Capture the cell that displays the provided text and extract its (x, y) central coordinate. 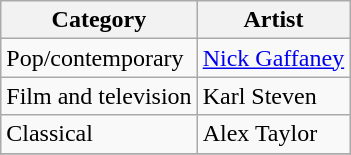
Category (99, 20)
Pop/contemporary (99, 58)
Nick Gaffaney (274, 58)
Alex Taylor (274, 134)
Film and television (99, 96)
Karl Steven (274, 96)
Classical (99, 134)
Artist (274, 20)
